Scan for the cell matching the given text and deliver its (X, Y) coordinate at center. 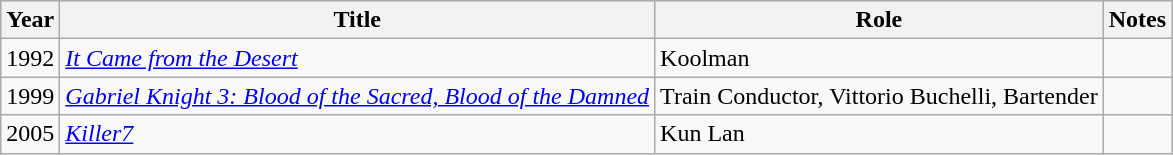
Year (30, 20)
Role (880, 20)
Koolman (880, 58)
1992 (30, 58)
Train Conductor, Vittorio Buchelli, Bartender (880, 96)
Gabriel Knight 3: Blood of the Sacred, Blood of the Damned (358, 96)
2005 (30, 134)
It Came from the Desert (358, 58)
Title (358, 20)
Killer7 (358, 134)
1999 (30, 96)
Kun Lan (880, 134)
Notes (1137, 20)
